Pinpoint the cell where the given text exists, returning its (x, y) midpoint coordinate. 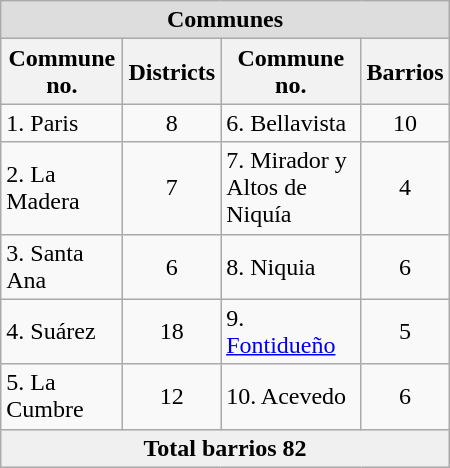
2. La Madera (62, 188)
5 (405, 332)
Communes (225, 20)
10. Acevedo (291, 396)
8 (172, 123)
8. Niquia (291, 266)
7 (172, 188)
5. La Cumbre (62, 396)
4. Suárez (62, 332)
Barrios (405, 72)
7. Mirador y Altos de Niquía (291, 188)
Districts (172, 72)
1. Paris (62, 123)
12 (172, 396)
9. Fontidueño (291, 332)
Total barrios 82 (225, 448)
6. Bellavista (291, 123)
4 (405, 188)
18 (172, 332)
10 (405, 123)
3. Santa Ana (62, 266)
